Provide the (X, Y) coordinate of the cell's center where the given text is located.  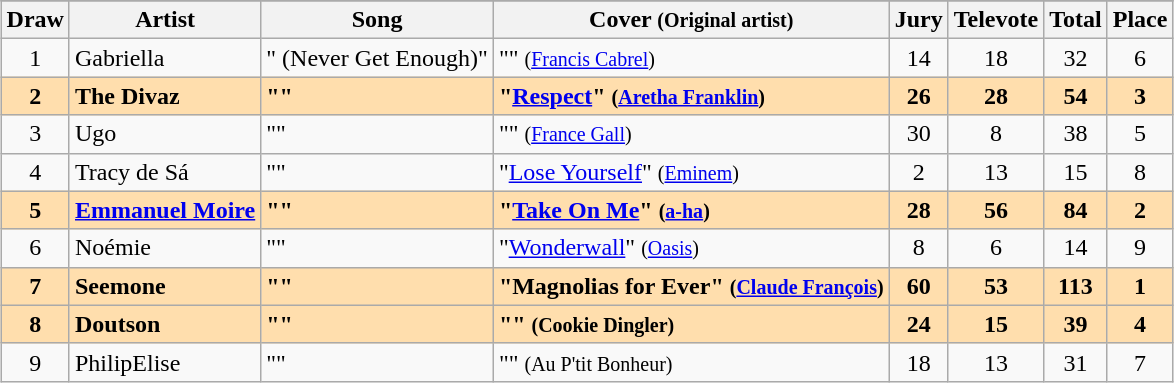
"" (Au P'tit Bonheur) (691, 362)
Gabriella (164, 58)
Noémie (164, 248)
32 (1076, 58)
"" (Cookie Dingler) (691, 324)
30 (918, 134)
84 (1076, 210)
54 (1076, 96)
"Respect" (Aretha Franklin) (691, 96)
Seemone (164, 286)
Ugo (164, 134)
Televote (996, 20)
53 (996, 286)
38 (1076, 134)
"Take On Me" (a-ha) (691, 210)
Song (378, 20)
Artist (164, 20)
60 (918, 286)
"Lose Yourself" (Eminem) (691, 172)
31 (1076, 362)
113 (1076, 286)
24 (918, 324)
"" (France Gall) (691, 134)
Draw (35, 20)
26 (918, 96)
PhilipElise (164, 362)
Tracy de Sá (164, 172)
"Wonderwall" (Oasis) (691, 248)
56 (996, 210)
Doutson (164, 324)
Jury (918, 20)
"Magnolias for Ever" (Claude François) (691, 286)
39 (1076, 324)
Total (1076, 20)
Place (1140, 20)
The Divaz (164, 96)
" (Never Get Enough)" (378, 58)
"" (Francis Cabrel) (691, 58)
Cover (Original artist) (691, 20)
Emmanuel Moire (164, 210)
